Identify which cell holds the provided text, then report its [X, Y] central coordinate. 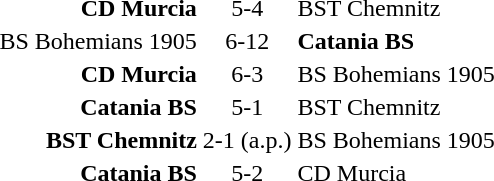
2-1 (a.p.) [247, 140]
6-3 [247, 74]
5-1 [247, 107]
6-12 [247, 41]
